Determine the [X, Y] coordinate at the center of the cell enclosing the given text.  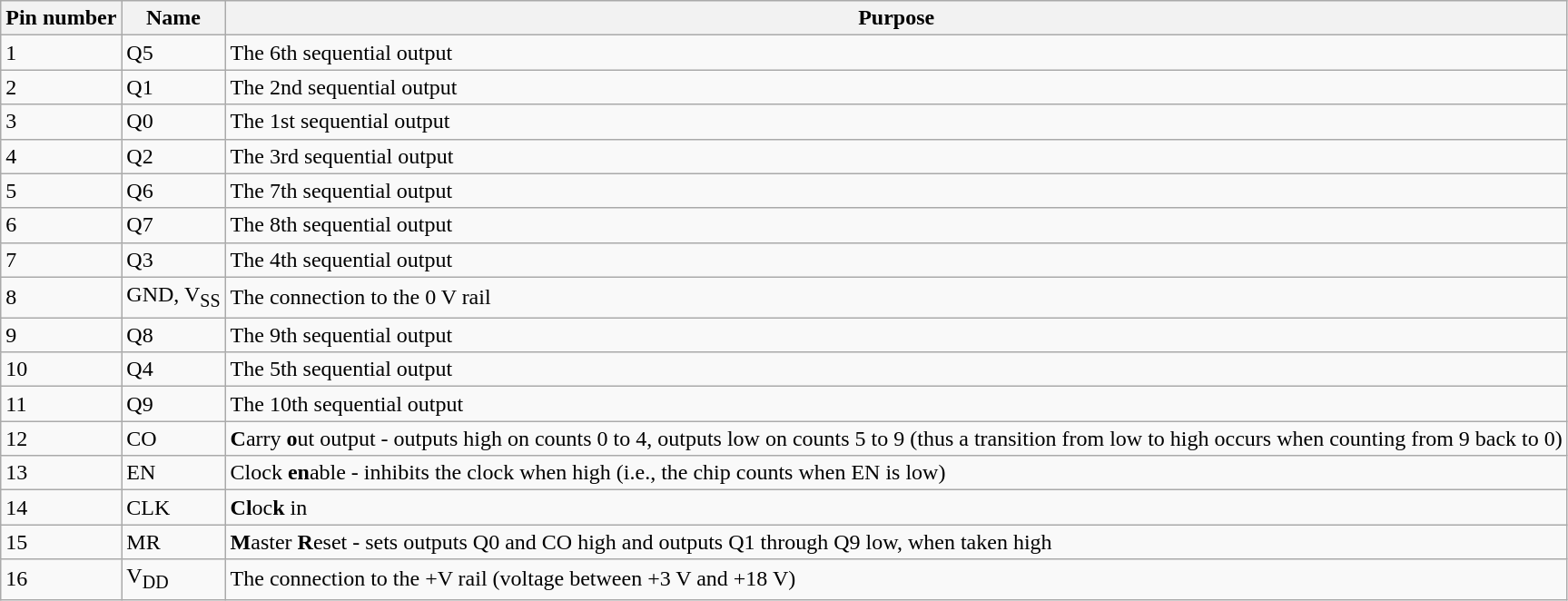
Q0 [173, 122]
Q7 [173, 225]
Q8 [173, 335]
The 7th sequential output [896, 191]
2 [62, 87]
1 [62, 53]
Q3 [173, 260]
11 [62, 404]
The 8th sequential output [896, 225]
9 [62, 335]
Master Reset - sets outputs Q0 and CO high and outputs Q1 through Q9 low, when taken high [896, 542]
8 [62, 297]
VDD [173, 579]
Purpose [896, 18]
3 [62, 122]
13 [62, 473]
Q2 [173, 156]
10 [62, 369]
EN [173, 473]
The connection to the 0 V rail [896, 297]
7 [62, 260]
The 9th sequential output [896, 335]
MR [173, 542]
6 [62, 225]
16 [62, 579]
Q4 [173, 369]
The 3rd sequential output [896, 156]
Clock in [896, 507]
12 [62, 438]
Name [173, 18]
4 [62, 156]
Clock enable - inhibits the clock when high (i.e., the chip counts when EN is low) [896, 473]
The connection to the +V rail (voltage between +3 V and +18 V) [896, 579]
14 [62, 507]
The 2nd sequential output [896, 87]
5 [62, 191]
CO [173, 438]
15 [62, 542]
Q6 [173, 191]
The 4th sequential output [896, 260]
Q9 [173, 404]
The 5th sequential output [896, 369]
Q5 [173, 53]
GND, VSS [173, 297]
CLK [173, 507]
The 10th sequential output [896, 404]
Pin number [62, 18]
The 6th sequential output [896, 53]
Q1 [173, 87]
The 1st sequential output [896, 122]
